Locate the cell with the specified text and output its [x, y] center coordinate. 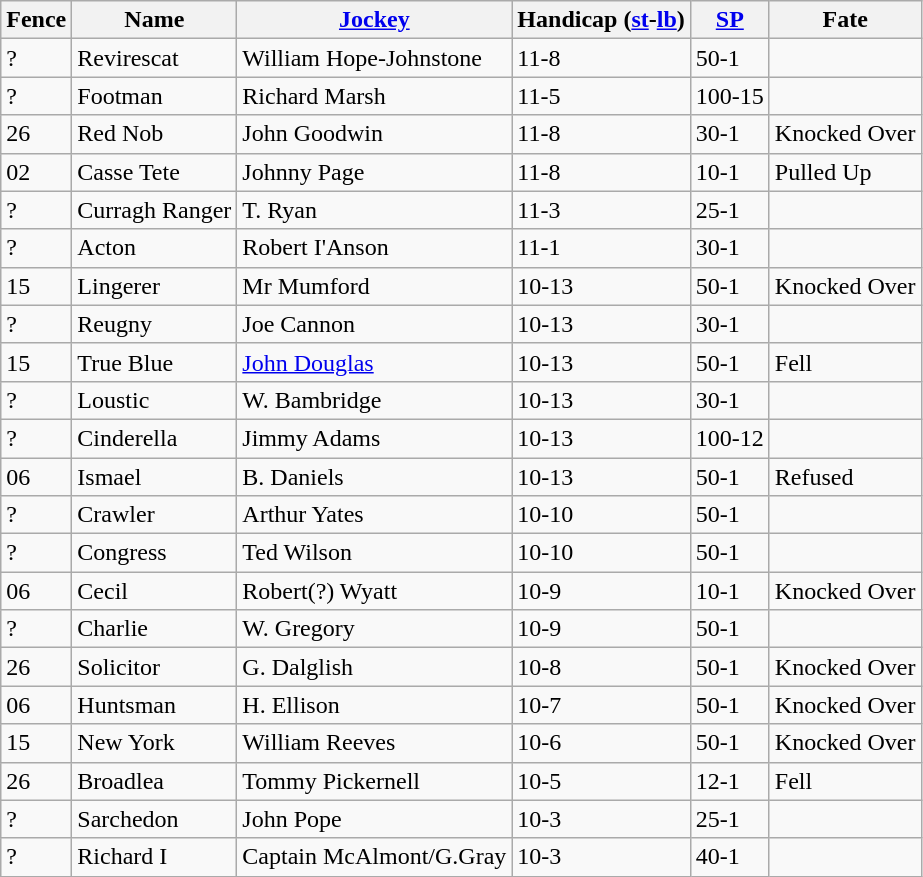
10-8 [601, 667]
John Goodwin [374, 134]
Revirescat [154, 58]
William Hope-Johnstone [374, 58]
Richard Marsh [374, 96]
11-1 [601, 248]
10-7 [601, 705]
Captain McAlmont/G.Gray [374, 857]
11-3 [601, 210]
Congress [154, 553]
02 [36, 172]
12-1 [730, 781]
H. Ellison [374, 705]
Fence [36, 20]
Richard I [154, 857]
Ismael [154, 477]
Robert I'Anson [374, 248]
John Douglas [374, 362]
New York [154, 743]
11-5 [601, 96]
40-1 [730, 857]
Loustic [154, 400]
100-12 [730, 438]
Arthur Yates [374, 515]
100-15 [730, 96]
Red Nob [154, 134]
Cinderella [154, 438]
Crawler [154, 515]
Huntsman [154, 705]
Pulled Up [845, 172]
Solicitor [154, 667]
Joe Cannon [374, 324]
Cecil [154, 591]
Acton [154, 248]
Jockey [374, 20]
G. Dalglish [374, 667]
Charlie [154, 629]
Sarchedon [154, 819]
Fate [845, 20]
SP [730, 20]
Name [154, 20]
Robert(?) Wyatt [374, 591]
William Reeves [374, 743]
John Pope [374, 819]
Jimmy Adams [374, 438]
Mr Mumford [374, 286]
Handicap (st-lb) [601, 20]
Tommy Pickernell [374, 781]
10-6 [601, 743]
Johnny Page [374, 172]
Lingerer [154, 286]
Casse Tete [154, 172]
W. Bambridge [374, 400]
True Blue [154, 362]
B. Daniels [374, 477]
Broadlea [154, 781]
Footman [154, 96]
W. Gregory [374, 629]
Ted Wilson [374, 553]
Refused [845, 477]
10-5 [601, 781]
Reugny [154, 324]
T. Ryan [374, 210]
Curragh Ranger [154, 210]
